Identify which cell holds the provided text, then report its (x, y) central coordinate. 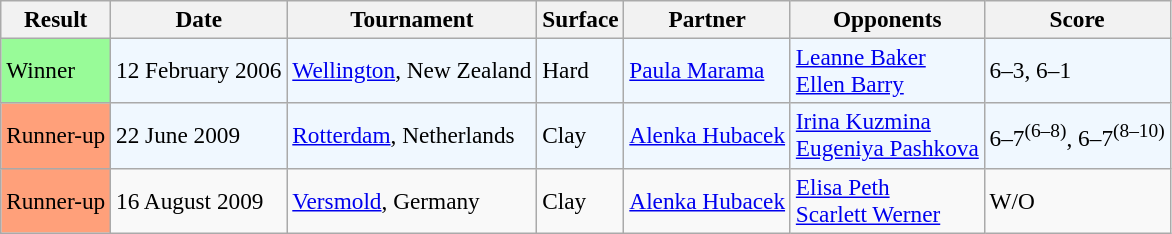
Leanne Baker Ellen Barry (887, 70)
Hard (580, 70)
Date (199, 19)
16 August 2009 (199, 200)
Winner (56, 70)
Elisa Peth Scarlett Werner (887, 200)
Versmold, Germany (412, 200)
Irina Kuzmina Eugeniya Pashkova (887, 136)
W/O (1077, 200)
Rotterdam, Netherlands (412, 136)
Paula Marama (708, 70)
Score (1077, 19)
Opponents (887, 19)
6–3, 6–1 (1077, 70)
22 June 2009 (199, 136)
6–7(6–8), 6–7(8–10) (1077, 136)
Tournament (412, 19)
Result (56, 19)
12 February 2006 (199, 70)
Partner (708, 19)
Surface (580, 19)
Wellington, New Zealand (412, 70)
